Determine the (x, y) coordinate at the center of the cell enclosing the given text.  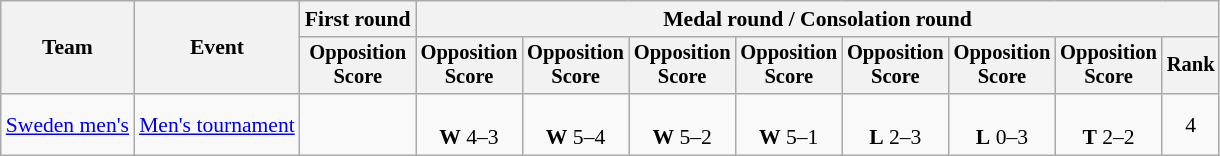
4 (1191, 124)
T 2–2 (1108, 124)
W 5–4 (576, 124)
Rank (1191, 66)
Event (217, 48)
W 4–3 (470, 124)
First round (358, 19)
Medal round / Consolation round (818, 19)
W 5–2 (682, 124)
W 5–1 (788, 124)
L 0–3 (1002, 124)
L 2–3 (896, 124)
Men's tournament (217, 124)
Sweden men's (68, 124)
Team (68, 48)
